Capture the cell that displays the provided text and extract its (x, y) central coordinate. 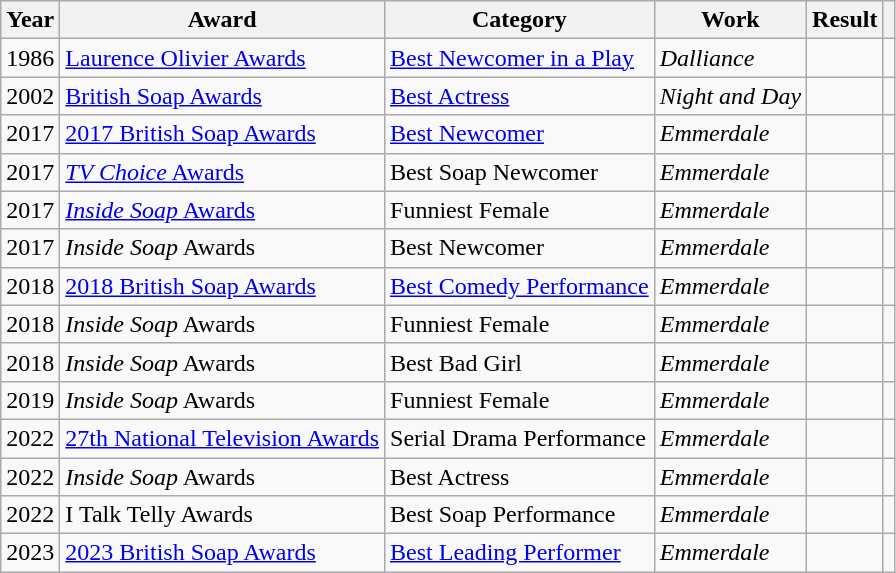
Category (520, 20)
Work (730, 20)
Dalliance (730, 58)
Best Soap Performance (520, 515)
1986 (30, 58)
Night and Day (730, 96)
I Talk Telly Awards (222, 515)
Result (845, 20)
Best Bad Girl (520, 362)
2023 British Soap Awards (222, 553)
Best Comedy Performance (520, 286)
2017 British Soap Awards (222, 134)
2023 (30, 553)
Laurence Olivier Awards (222, 58)
Award (222, 20)
British Soap Awards (222, 96)
Year (30, 20)
Best Newcomer in a Play (520, 58)
2018 British Soap Awards (222, 286)
Best Leading Performer (520, 553)
2002 (30, 96)
2019 (30, 400)
Serial Drama Performance (520, 438)
Best Soap Newcomer (520, 172)
27th National Television Awards (222, 438)
TV Choice Awards (222, 172)
